Detect which cell encompasses the target text, then output its (X, Y) center coordinate. 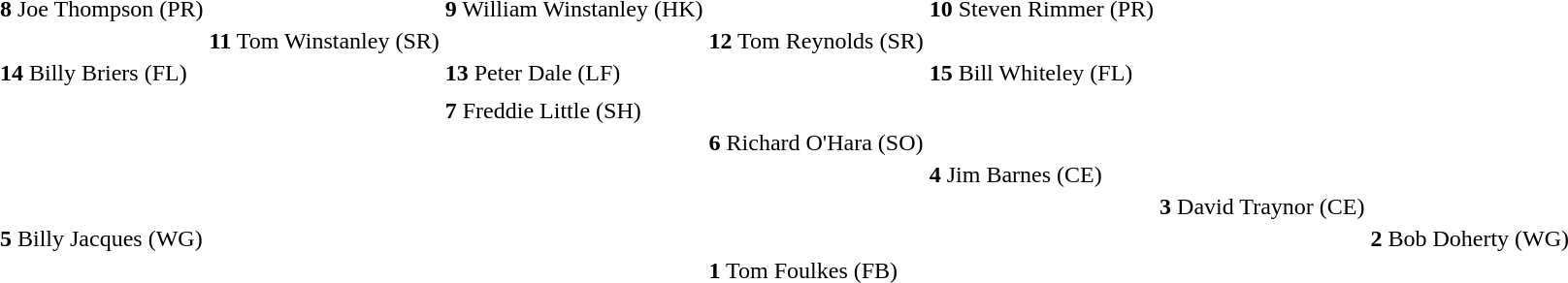
3 David Traynor (CE) (1262, 206)
11 Tom Winstanley (SR) (324, 42)
6 Richard O'Hara (SO) (816, 142)
15 Bill Whiteley (FL) (1041, 73)
4 Jim Barnes (CE) (1041, 175)
12 Tom Reynolds (SR) (816, 42)
13 Peter Dale (LF) (574, 73)
7 Freddie Little (SH) (574, 111)
